For the text-containing cell, return its midpoint in (X, Y) coordinate format. 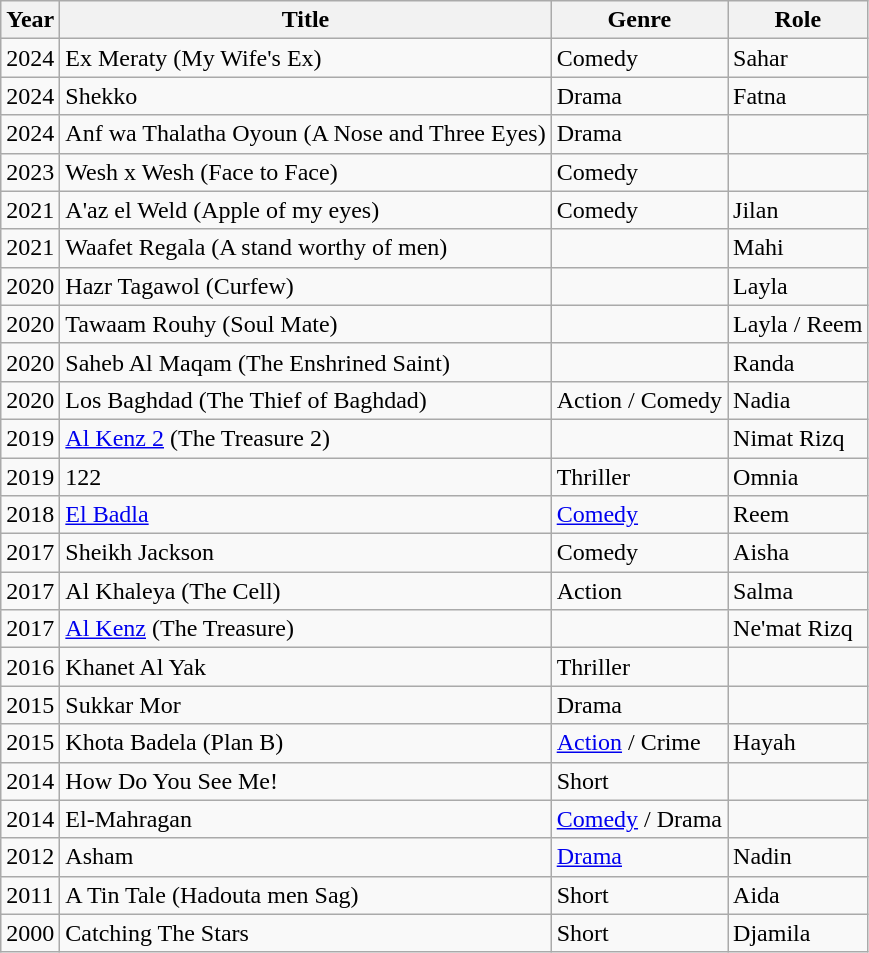
Al Kenz (The Treasure) (306, 629)
Jilan (798, 210)
2012 (30, 857)
Nadin (798, 857)
2011 (30, 895)
Khanet Al Yak (306, 667)
Nadia (798, 400)
Sukkar Mor (306, 705)
Mahi (798, 248)
Role (798, 20)
El Badla (306, 515)
Los Baghdad (The Thief of Baghdad) (306, 400)
Genre (639, 20)
Al Khaleya (The Cell) (306, 591)
Fatna (798, 96)
Aida (798, 895)
Sahar (798, 58)
Catching The Stars (306, 933)
Shekko (306, 96)
Asham (306, 857)
Omnia (798, 477)
Hayah (798, 743)
Anf wa Thalatha Oyoun (A Nose and Three Eyes) (306, 134)
Action / Comedy (639, 400)
Ne'mat Rizq (798, 629)
Randa (798, 362)
Tawaam Rouhy (Soul Mate) (306, 324)
Wesh x Wesh (Face to Face) (306, 172)
Salma (798, 591)
Reem (798, 515)
Al Kenz 2 (The Treasure 2) (306, 438)
Action (639, 591)
Title (306, 20)
Hazr Tagawol (Curfew) (306, 286)
Sheikh Jackson (306, 553)
El-Mahragan (306, 819)
Aisha (798, 553)
A'az el Weld (Apple of my eyes) (306, 210)
Nimat Rizq (798, 438)
Comedy / Drama (639, 819)
Layla / Reem (798, 324)
2000 (30, 933)
Year (30, 20)
Djamila (798, 933)
2018 (30, 515)
Action / Crime (639, 743)
Layla (798, 286)
Saheb Al Maqam (The Enshrined Saint) (306, 362)
2016 (30, 667)
2023 (30, 172)
A Tin Tale (Hadouta men Sag) (306, 895)
Khota Badela (Plan B) (306, 743)
122 (306, 477)
Ex Meraty (My Wife's Ex) (306, 58)
How Do You See Me! (306, 781)
Waafet Regala (A stand worthy of men) (306, 248)
